Detect which cell encompasses the target text, then output its (X, Y) center coordinate. 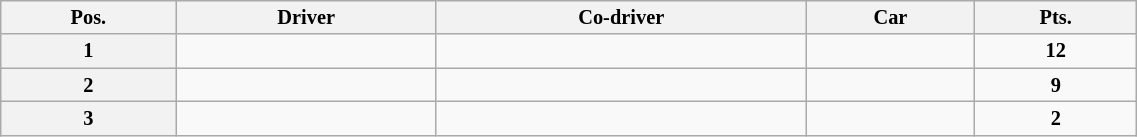
Car (890, 17)
Pos. (88, 17)
12 (1056, 51)
9 (1056, 85)
Pts. (1056, 17)
1 (88, 51)
Co-driver (621, 17)
3 (88, 118)
Driver (306, 17)
